Locate the cell with the specified text and output its [x, y] center coordinate. 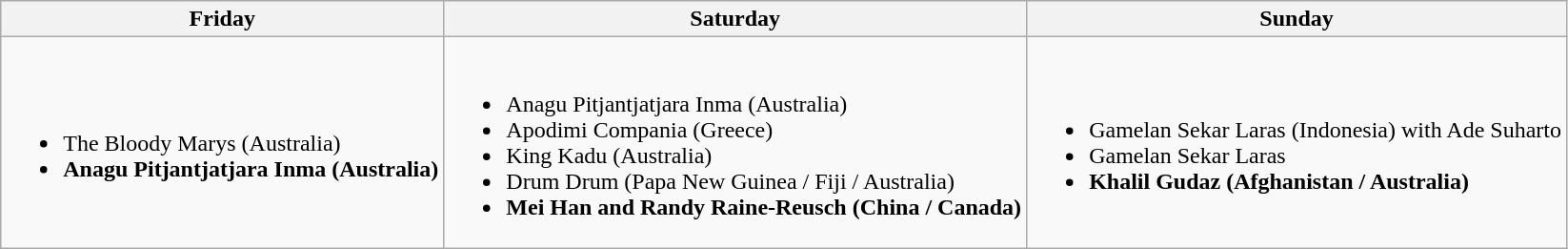
Gamelan Sekar Laras (Indonesia) with Ade SuhartoGamelan Sekar LarasKhalil Gudaz (Afghanistan / Australia) [1297, 143]
The Bloody Marys (Australia)Anagu Pitjantjatjara Inma (Australia) [223, 143]
Saturday [735, 19]
Sunday [1297, 19]
Friday [223, 19]
